Provide the (X, Y) coordinate of the cell's center where the given text is located.  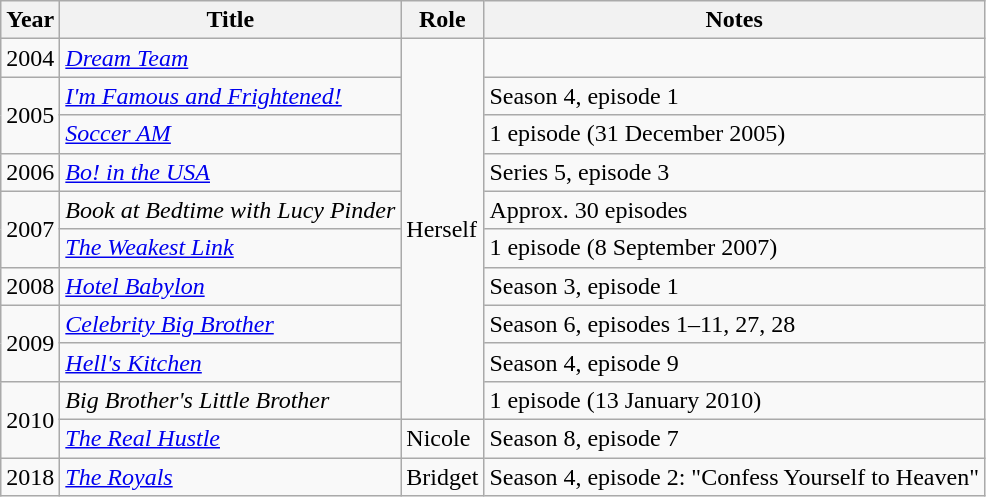
Role (442, 20)
2004 (30, 58)
Hotel Babylon (230, 286)
The Weakest Link (230, 248)
Season 4, episode 2: "Confess Yourself to Heaven" (734, 477)
2009 (30, 343)
The Real Hustle (230, 438)
Celebrity Big Brother (230, 324)
Soccer AM (230, 134)
Hell's Kitchen (230, 362)
Season 4, episode 9 (734, 362)
The Royals (230, 477)
Approx. 30 episodes (734, 210)
2010 (30, 419)
Season 4, episode 1 (734, 96)
Season 6, episodes 1–11, 27, 28 (734, 324)
Book at Bedtime with Lucy Pinder (230, 210)
Bo! in the USA (230, 172)
Season 8, episode 7 (734, 438)
Bridget (442, 477)
2018 (30, 477)
Series 5, episode 3 (734, 172)
2005 (30, 115)
Year (30, 20)
Herself (442, 230)
Dream Team (230, 58)
1 episode (8 September 2007) (734, 248)
2008 (30, 286)
Big Brother's Little Brother (230, 400)
Season 3, episode 1 (734, 286)
Notes (734, 20)
1 episode (31 December 2005) (734, 134)
I'm Famous and Frightened! (230, 96)
Title (230, 20)
2006 (30, 172)
2007 (30, 229)
Nicole (442, 438)
1 episode (13 January 2010) (734, 400)
